Return the [X, Y] coordinate for the center point of the cell that contains the specified text.  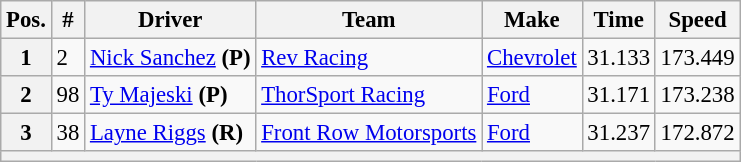
Ty Majeski (P) [170, 95]
173.449 [698, 58]
31.171 [618, 95]
1 [26, 58]
31.237 [618, 133]
98 [68, 95]
Chevrolet [532, 58]
Pos. [26, 20]
Front Row Motorsports [369, 133]
31.133 [618, 58]
3 [26, 133]
Speed [698, 20]
Time [618, 20]
ThorSport Racing [369, 95]
Nick Sanchez (P) [170, 58]
Team [369, 20]
Make [532, 20]
173.238 [698, 95]
# [68, 20]
Rev Racing [369, 58]
38 [68, 133]
Driver [170, 20]
Layne Riggs (R) [170, 133]
172.872 [698, 133]
